Identify which cell holds the provided text, then report its (X, Y) central coordinate. 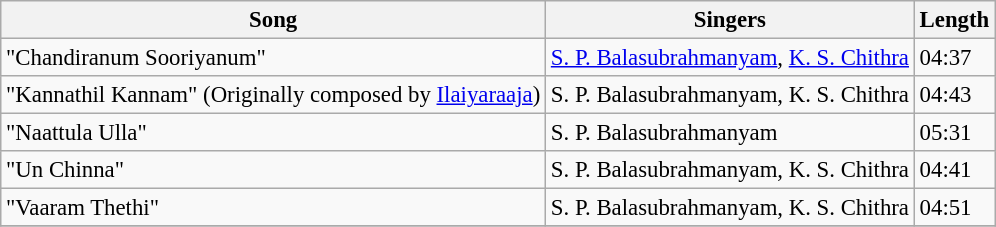
S. P. Balasubrahmanyam (730, 133)
04:43 (954, 95)
"Naattula Ulla" (274, 133)
04:37 (954, 58)
05:31 (954, 133)
"Chandiranum Sooriyanum" (274, 58)
04:41 (954, 170)
"Un Chinna" (274, 170)
Length (954, 20)
"Vaaram Thethi" (274, 208)
"Kannathil Kannam" (Originally composed by Ilaiyaraaja) (274, 95)
Singers (730, 20)
04:51 (954, 208)
Song (274, 20)
